Return the [X, Y] coordinate for the center point of the cell that contains the specified text.  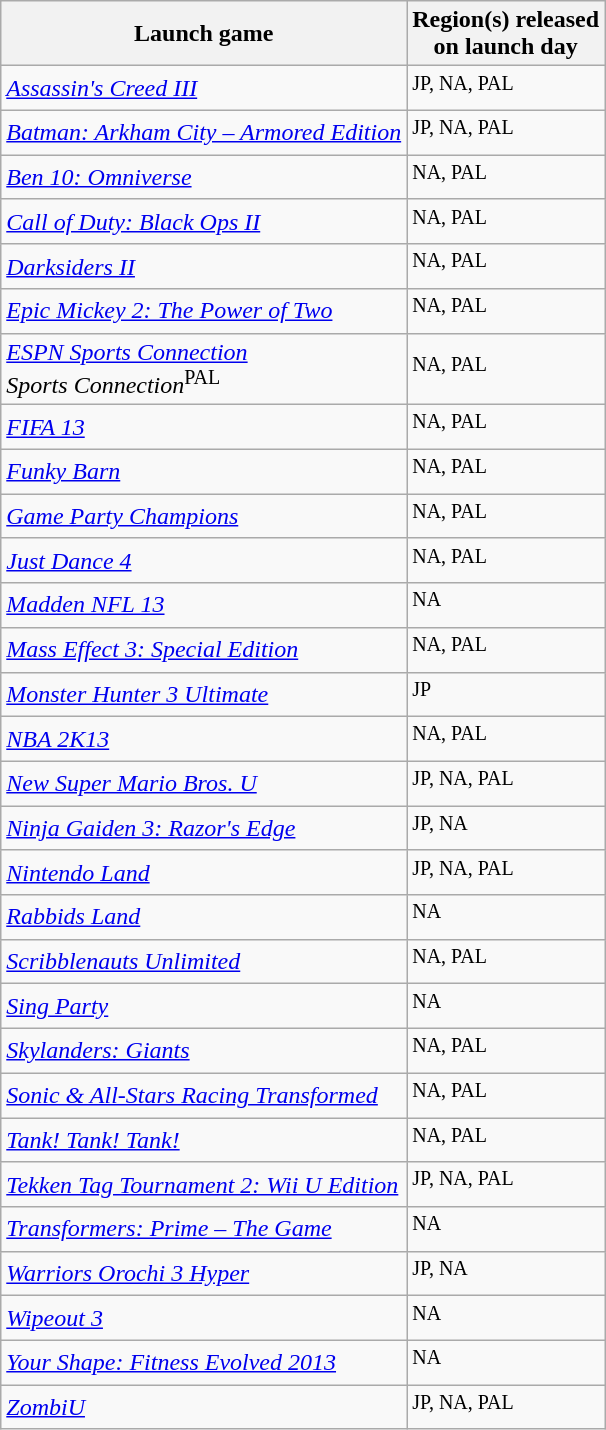
Mass Effect 3: Special Edition [204, 650]
ZombiU [204, 1408]
JP [506, 694]
Launch game [204, 34]
Funky Barn [204, 472]
NBA 2K13 [204, 740]
Madden NFL 13 [204, 606]
Your Shape: Fitness Evolved 2013 [204, 1362]
Ben 10: Omniverse [204, 178]
Warriors Orochi 3 Hyper [204, 1274]
Region(s) releasedon launch day [506, 34]
Sing Party [204, 1006]
Call of Duty: Black Ops II [204, 222]
Just Dance 4 [204, 560]
New Super Mario Bros. U [204, 784]
Darksiders II [204, 266]
Monster Hunter 3 Ultimate [204, 694]
Tekken Tag Tournament 2: Wii U Edition [204, 1184]
Skylanders: Giants [204, 1050]
Sonic & All-Stars Racing Transformed [204, 1096]
Assassin's Creed III [204, 88]
Epic Mickey 2: The Power of Two [204, 312]
Wipeout 3 [204, 1318]
Game Party Champions [204, 516]
Batman: Arkham City – Armored Edition [204, 132]
Tank! Tank! Tank! [204, 1140]
Scribblenauts Unlimited [204, 962]
Nintendo Land [204, 872]
ESPN Sports ConnectionSports ConnectionPAL [204, 369]
Transformers: Prime – The Game [204, 1230]
FIFA 13 [204, 428]
Ninja Gaiden 3: Razor's Edge [204, 828]
Rabbids Land [204, 918]
